Extract the (x, y) coordinate from the center of the cell holding the provided text.  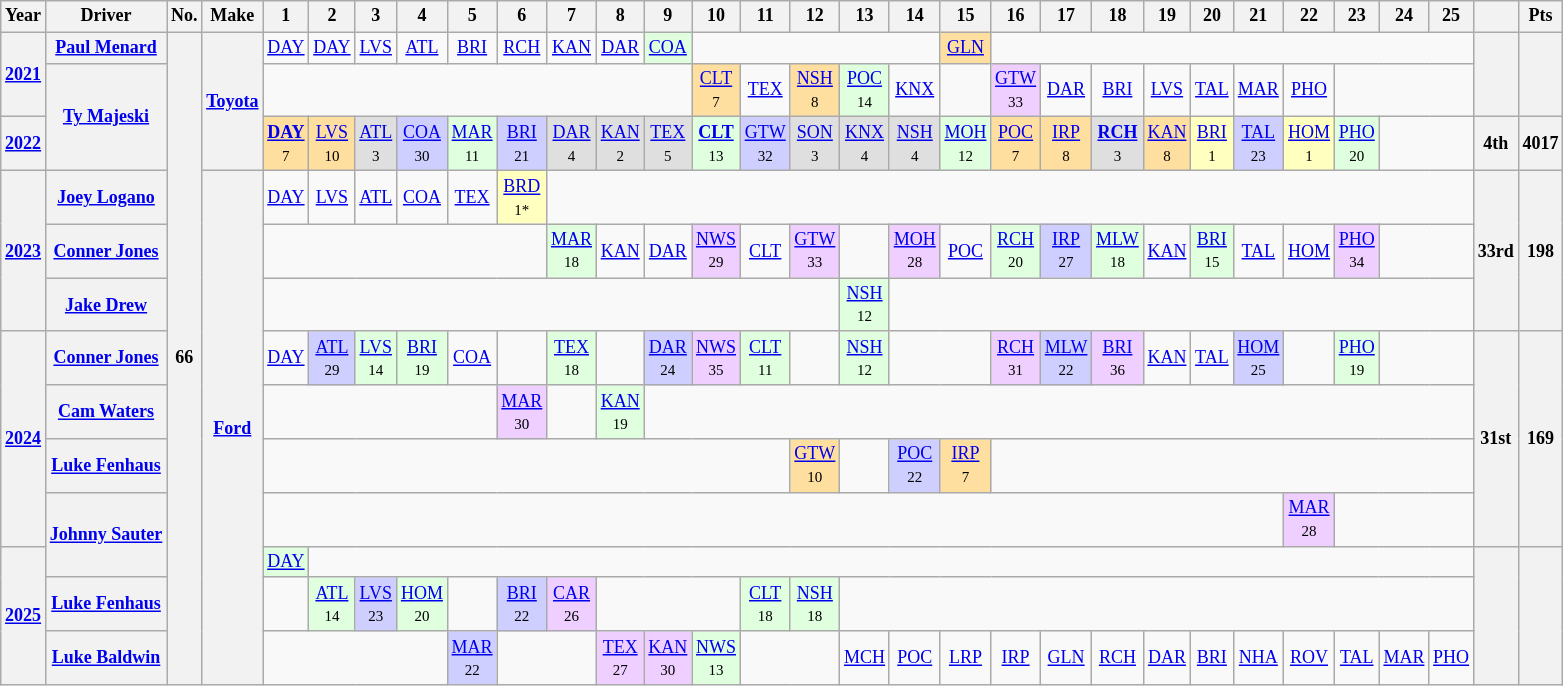
NSH8 (815, 90)
169 (1540, 438)
2025 (24, 616)
1 (286, 16)
SON3 (815, 144)
23 (1356, 16)
TEX27 (620, 658)
2024 (24, 438)
6 (522, 16)
TEX18 (572, 358)
21 (1258, 16)
KAN19 (620, 412)
POC22 (914, 466)
31st (1496, 438)
7 (572, 16)
LVS10 (332, 144)
14 (914, 16)
3 (376, 16)
RCH31 (1016, 358)
4017 (1540, 144)
17 (1066, 16)
11 (765, 16)
25 (1452, 16)
2021 (24, 74)
CLT13 (716, 144)
IRP7 (966, 466)
Joey Logano (106, 197)
NSH18 (815, 604)
Luke Baldwin (106, 658)
NHA (1258, 658)
GTW10 (815, 466)
MOH28 (914, 251)
TEX5 (668, 144)
Pts (1540, 16)
12 (815, 16)
16 (1016, 16)
20 (1212, 16)
MLW18 (1118, 251)
PHO20 (1356, 144)
8 (620, 16)
RCH3 (1118, 144)
2022 (24, 144)
ATL3 (376, 144)
ATL29 (332, 358)
HOM20 (422, 604)
LRP (966, 658)
KNX (914, 90)
13 (865, 16)
RCH20 (1016, 251)
No. (184, 16)
KNX4 (865, 144)
4 (422, 16)
5 (472, 16)
KAN2 (620, 144)
2 (332, 16)
ATL14 (332, 604)
BRI1 (1212, 144)
TAL23 (1258, 144)
15 (966, 16)
HOM1 (1310, 144)
KAN8 (1167, 144)
MOH12 (966, 144)
MAR11 (472, 144)
CLT11 (765, 358)
MAR28 (1310, 519)
LVS14 (376, 358)
COA30 (422, 144)
MCH (865, 658)
22 (1310, 16)
IRP27 (1066, 251)
Toyota (232, 102)
DAR4 (572, 144)
NWS35 (716, 358)
NSH4 (914, 144)
HOM25 (1258, 358)
BRI22 (522, 604)
PHO34 (1356, 251)
24 (1404, 16)
198 (1540, 250)
Ford (232, 427)
POC7 (1016, 144)
ROV (1310, 658)
BRI36 (1118, 358)
NWS13 (716, 658)
18 (1118, 16)
MAR30 (522, 412)
IRP8 (1066, 144)
66 (184, 358)
DAY7 (286, 144)
Paul Menard (106, 48)
BRI19 (422, 358)
CLT18 (765, 604)
Make (232, 16)
Driver (106, 16)
CLT (765, 251)
BRI21 (522, 144)
GTW32 (765, 144)
Ty Majeski (106, 116)
LVS23 (376, 604)
4th (1496, 144)
Cam Waters (106, 412)
CLT7 (716, 90)
MAR22 (472, 658)
PHO19 (1356, 358)
HOM (1310, 251)
IRP (1016, 658)
33rd (1496, 250)
9 (668, 16)
MAR18 (572, 251)
BRD1* (522, 197)
19 (1167, 16)
Jake Drew (106, 305)
CAR26 (572, 604)
10 (716, 16)
MLW22 (1066, 358)
2023 (24, 250)
POC14 (865, 90)
DAR24 (668, 358)
BRI15 (1212, 251)
Johnny Sauter (106, 534)
Year (24, 16)
KAN30 (668, 658)
NWS29 (716, 251)
